From the cell containing the given text, extract its center point as [X, Y] coordinate. 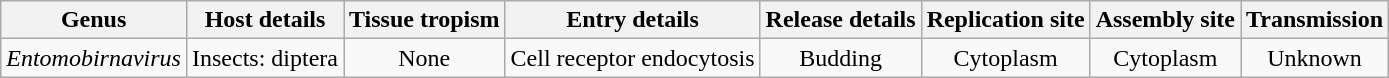
Release details [840, 20]
Host details [264, 20]
Budding [840, 58]
Tissue tropism [425, 20]
Assembly site [1165, 20]
Unknown [1315, 58]
Entomobirnavirus [94, 58]
Insects: diptera [264, 58]
Replication site [1006, 20]
Entry details [632, 20]
Transmission [1315, 20]
None [425, 58]
Cell receptor endocytosis [632, 58]
Genus [94, 20]
